Detect which cell encompasses the target text, then output its [X, Y] center coordinate. 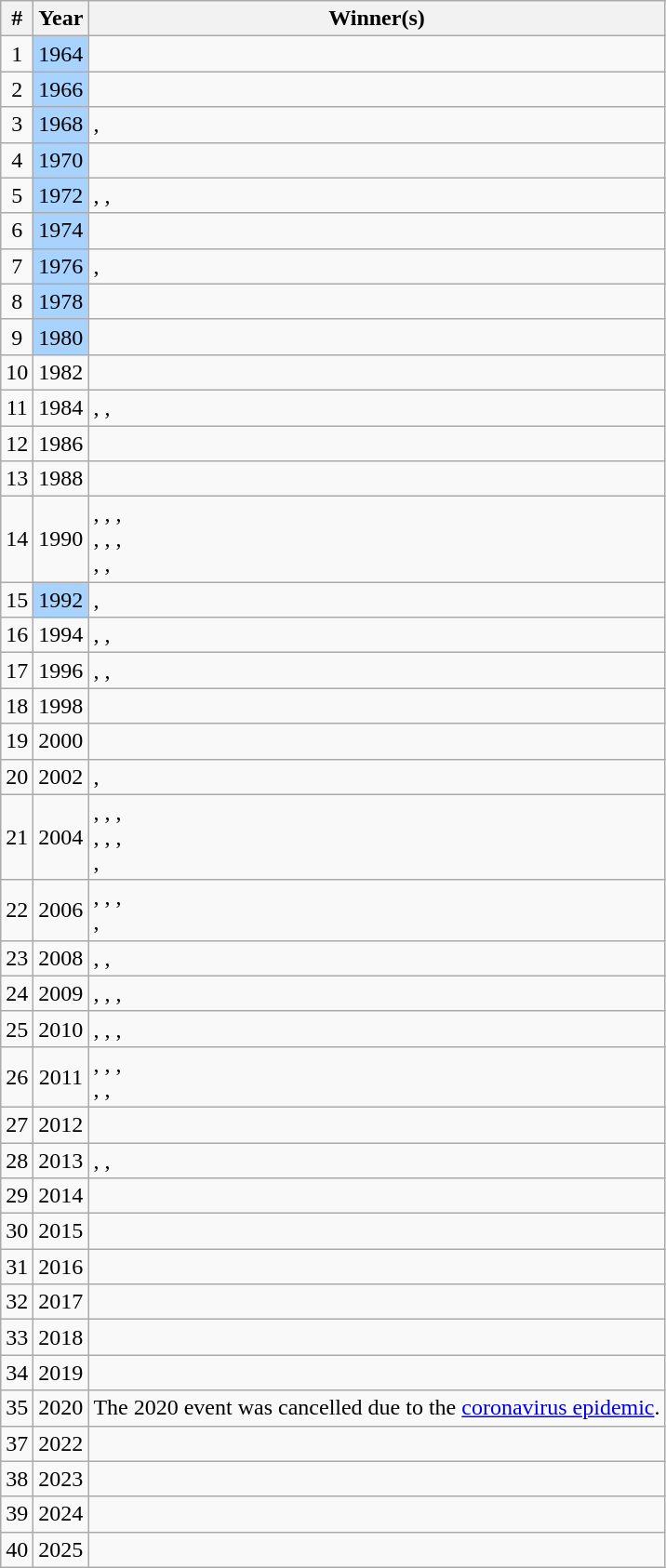
13 [17, 479]
37 [17, 1443]
24 [17, 993]
4 [17, 160]
1972 [61, 195]
2008 [61, 958]
39 [17, 1514]
1 [17, 54]
27 [17, 1124]
22 [17, 910]
6 [17, 231]
20 [17, 777]
2004 [61, 837]
2014 [61, 1196]
2016 [61, 1267]
25 [17, 1029]
8 [17, 301]
1978 [61, 301]
23 [17, 958]
32 [17, 1302]
15 [17, 600]
2015 [61, 1231]
2024 [61, 1514]
2000 [61, 741]
1996 [61, 671]
16 [17, 635]
2022 [61, 1443]
2017 [61, 1302]
2011 [61, 1077]
Winner(s) [377, 19]
, , ,, [377, 910]
# [17, 19]
1984 [61, 407]
2006 [61, 910]
1974 [61, 231]
2023 [61, 1479]
18 [17, 706]
29 [17, 1196]
1982 [61, 372]
1986 [61, 444]
1990 [61, 539]
, , ,, , ,, [377, 837]
2013 [61, 1160]
40 [17, 1549]
9 [17, 337]
2019 [61, 1373]
2020 [61, 1408]
19 [17, 741]
, , ,, , [377, 1077]
2002 [61, 777]
Year [61, 19]
1966 [61, 89]
33 [17, 1337]
31 [17, 1267]
2009 [61, 993]
21 [17, 837]
26 [17, 1077]
28 [17, 1160]
2025 [61, 1549]
The 2020 event was cancelled due to the coronavirus epidemic. [377, 1408]
1970 [61, 160]
1964 [61, 54]
1988 [61, 479]
2010 [61, 1029]
1994 [61, 635]
2012 [61, 1124]
11 [17, 407]
2018 [61, 1337]
14 [17, 539]
17 [17, 671]
10 [17, 372]
7 [17, 266]
35 [17, 1408]
1992 [61, 600]
1968 [61, 125]
3 [17, 125]
5 [17, 195]
30 [17, 1231]
1976 [61, 266]
12 [17, 444]
1998 [61, 706]
34 [17, 1373]
38 [17, 1479]
, , ,, , ,, , [377, 539]
2 [17, 89]
1980 [61, 337]
